Determine the (X, Y) coordinate at the center of the cell enclosing the given text.  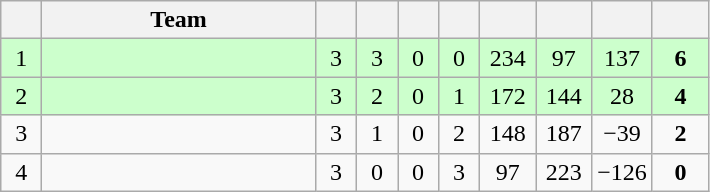
6 (680, 58)
223 (564, 172)
28 (622, 96)
137 (622, 58)
−39 (622, 134)
148 (508, 134)
172 (508, 96)
144 (564, 96)
234 (508, 58)
Team (179, 20)
187 (564, 134)
−126 (622, 172)
